Return the [X, Y] coordinate for the center point of the cell that contains the specified text.  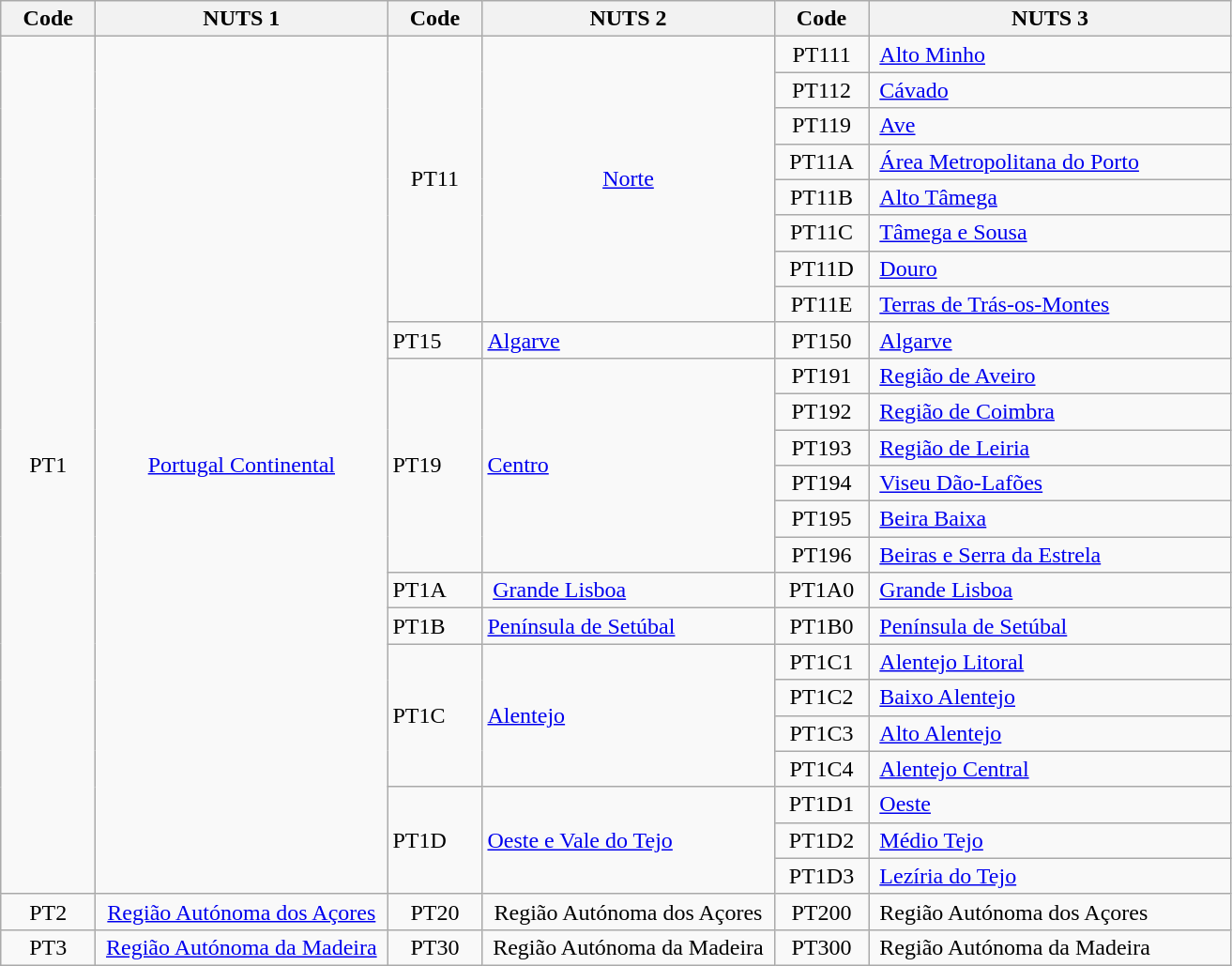
PT1D2 [822, 840]
PT119 [822, 126]
NUTS 3 [1050, 19]
PT1C3 [822, 733]
PT112 [822, 90]
Oeste e Vale do Tejo [629, 840]
Médio Tejo [1050, 840]
Área Metropolitana do Porto [1050, 161]
PT200 [822, 912]
PT1B0 [822, 626]
Alto Tâmega [1050, 197]
Região de Coimbra [1050, 411]
NUTS 1 [242, 19]
PT1C [435, 715]
PT192 [822, 411]
Alto Minho [1050, 54]
Alentejo [629, 715]
Beira Baixa [1050, 519]
PT1 [49, 466]
PT11C [822, 233]
PT30 [435, 947]
PT1C4 [822, 769]
PT1C2 [822, 698]
Baixo Alentejo [1050, 698]
Ave [1050, 126]
PT2 [49, 912]
PT196 [822, 555]
Douro [1050, 268]
Alto Alentejo [1050, 733]
PT1C1 [822, 662]
Região de Aveiro [1050, 376]
PT194 [822, 483]
PT11B [822, 197]
PT20 [435, 912]
NUTS 2 [629, 19]
PT11A [822, 161]
Cávado [1050, 90]
PT11D [822, 268]
Beiras e Serra da Estrela [1050, 555]
Região de Leiria [1050, 448]
PT1D1 [822, 805]
PT1A [435, 590]
PT1A0 [822, 590]
Portugal Continental [242, 466]
Viseu Dão-Lafões [1050, 483]
Alentejo Central [1050, 769]
Centro [629, 465]
PT19 [435, 465]
PT195 [822, 519]
PT1D3 [822, 876]
PT11E [822, 304]
PT1D [435, 840]
PT3 [49, 947]
Norte [629, 179]
PT111 [822, 54]
PT150 [822, 340]
PT15 [435, 340]
PT191 [822, 376]
Oeste [1050, 805]
PT11 [435, 179]
PT1B [435, 626]
Lezíria do Tejo [1050, 876]
Alentejo Litoral [1050, 662]
Tâmega e Sousa [1050, 233]
PT193 [822, 448]
PT300 [822, 947]
Terras de Trás-os-Montes [1050, 304]
